Pinpoint the cell where the given text exists, returning its (x, y) midpoint coordinate. 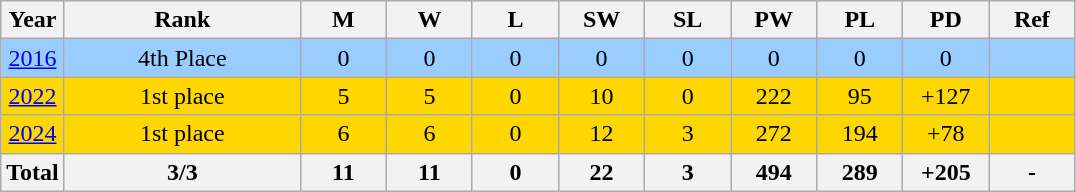
PD (946, 20)
95 (860, 96)
W (429, 20)
+78 (946, 134)
289 (860, 172)
4th Place (182, 58)
194 (860, 134)
272 (774, 134)
- (1032, 172)
222 (774, 96)
2016 (33, 58)
2024 (33, 134)
22 (602, 172)
SW (602, 20)
2022 (33, 96)
Ref (1032, 20)
SL (688, 20)
PW (774, 20)
3/3 (182, 172)
L (515, 20)
Rank (182, 20)
Total (33, 172)
10 (602, 96)
12 (602, 134)
M (343, 20)
+127 (946, 96)
PL (860, 20)
Year (33, 20)
+205 (946, 172)
494 (774, 172)
